Output the (X, Y) coordinate of the center of the cell containing the given text.  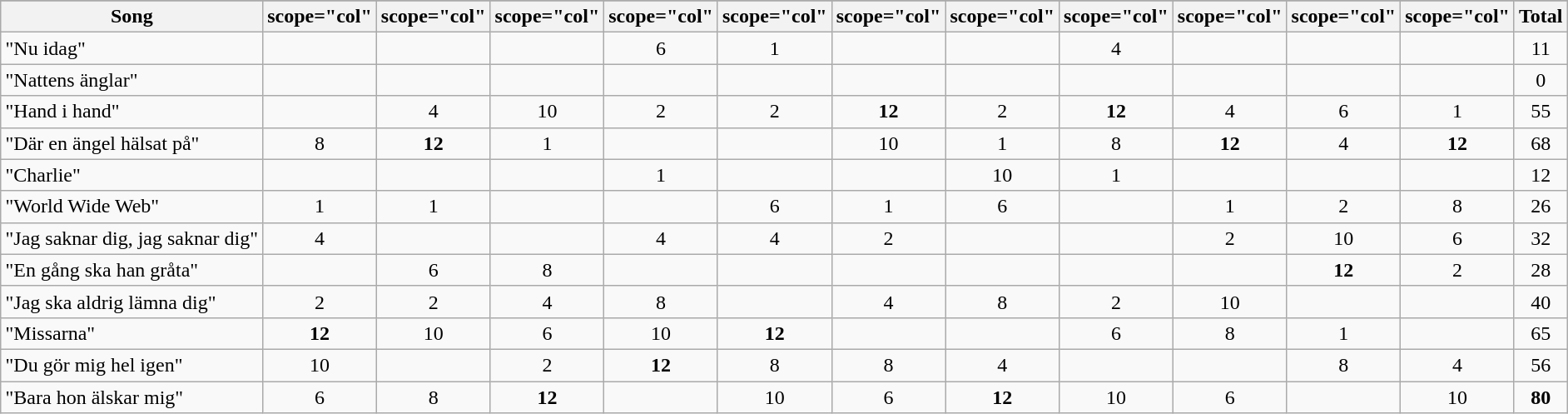
"Nu idag" (131, 48)
Total (1541, 17)
40 (1541, 302)
"Jag saknar dig, jag saknar dig" (131, 238)
11 (1541, 48)
55 (1541, 112)
68 (1541, 143)
"Nattens änglar" (131, 80)
"Missarna" (131, 333)
32 (1541, 238)
Song (131, 17)
65 (1541, 333)
"En gång ska han gråta" (131, 270)
"Bara hon älskar mig" (131, 397)
"Jag ska aldrig lämna dig" (131, 302)
0 (1541, 80)
80 (1541, 397)
26 (1541, 207)
28 (1541, 270)
"World Wide Web" (131, 207)
"Hand i hand" (131, 112)
"Charlie" (131, 175)
"Där en ängel hälsat på" (131, 143)
"Du gör mig hel igen" (131, 365)
56 (1541, 365)
